Return [X, Y] of the center of cell containing provided text 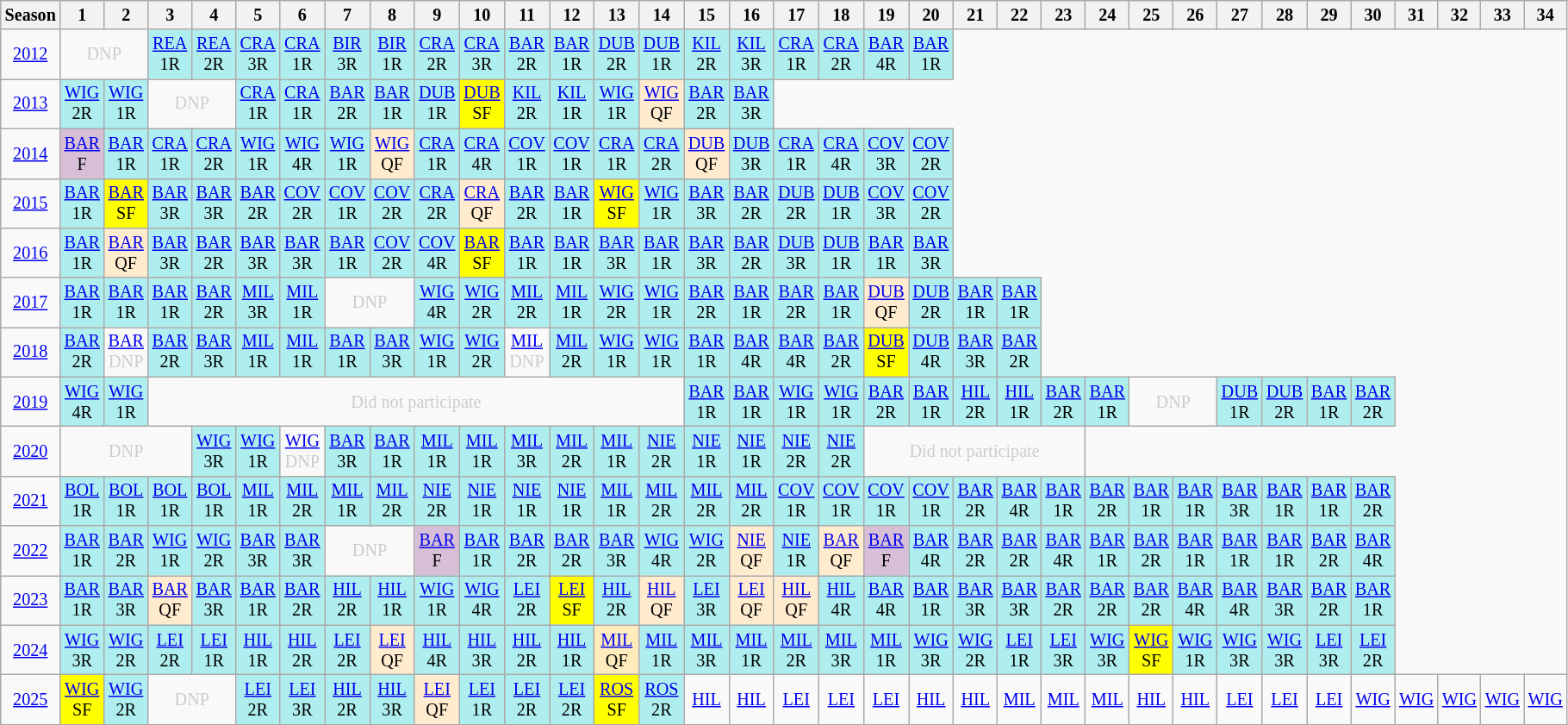
10 [482, 16]
5 [258, 16]
COV4R [437, 253]
2018 [31, 353]
16 [751, 16]
3 [171, 16]
2020 [31, 452]
2017 [31, 303]
ROSSF [617, 700]
9 [437, 16]
31 [1416, 16]
ROS2R [662, 700]
2021 [31, 501]
22 [1020, 16]
20 [931, 16]
19 [886, 16]
34 [1546, 16]
2012 [31, 54]
12 [572, 16]
33 [1503, 16]
13 [617, 16]
REA1R [171, 54]
REA2R [214, 54]
14 [662, 16]
25 [1151, 16]
NIEQF [751, 551]
1 [83, 16]
2016 [31, 253]
BARDNP [126, 353]
32 [1459, 16]
23 [1063, 16]
WIGDNP [302, 452]
8 [392, 16]
2023 [31, 601]
2019 [31, 402]
KIL3R [751, 54]
2013 [31, 104]
27 [1240, 16]
2015 [31, 203]
29 [1328, 16]
CRAQF [482, 203]
2024 [31, 650]
28 [1285, 16]
2014 [31, 153]
17 [796, 16]
24 [1108, 16]
LEISF [572, 601]
MILQF [617, 650]
4 [214, 16]
BIR1R [392, 54]
7 [347, 16]
MILDNP [526, 353]
6 [302, 16]
2025 [31, 700]
2 [126, 16]
21 [975, 16]
26 [1196, 16]
11 [526, 16]
BIR3R [347, 54]
15 [706, 16]
30 [1373, 16]
18 [841, 16]
DUB4R [931, 353]
KIL1R [572, 104]
Season [31, 16]
2022 [31, 551]
